Extract the (X, Y) coordinate from the center of the cell holding the provided text.  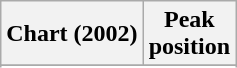
Peakposition (189, 34)
Chart (2002) (72, 34)
